Find where the given text appears and provide that cell's center as [X, Y] coordinate. 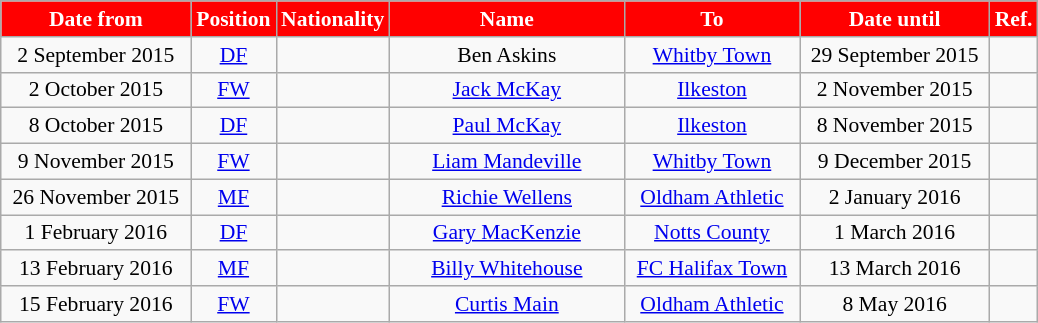
8 October 2015 [96, 126]
Position [234, 19]
To [712, 19]
9 December 2015 [895, 162]
Name [506, 19]
Gary MacKenzie [506, 233]
Ben Askins [506, 55]
15 February 2016 [96, 304]
13 March 2016 [895, 269]
2 November 2015 [895, 90]
Date until [895, 19]
1 February 2016 [96, 233]
Liam Mandeville [506, 162]
Nationality [332, 19]
Richie Wellens [506, 197]
1 March 2016 [895, 233]
13 February 2016 [96, 269]
Jack McKay [506, 90]
Ref. [1014, 19]
9 November 2015 [96, 162]
Paul McKay [506, 126]
8 November 2015 [895, 126]
Date from [96, 19]
26 November 2015 [96, 197]
Billy Whitehouse [506, 269]
Curtis Main [506, 304]
FC Halifax Town [712, 269]
2 October 2015 [96, 90]
2 September 2015 [96, 55]
8 May 2016 [895, 304]
29 September 2015 [895, 55]
2 January 2016 [895, 197]
Notts County [712, 233]
